For the text-containing cell, return its midpoint in [X, Y] coordinate format. 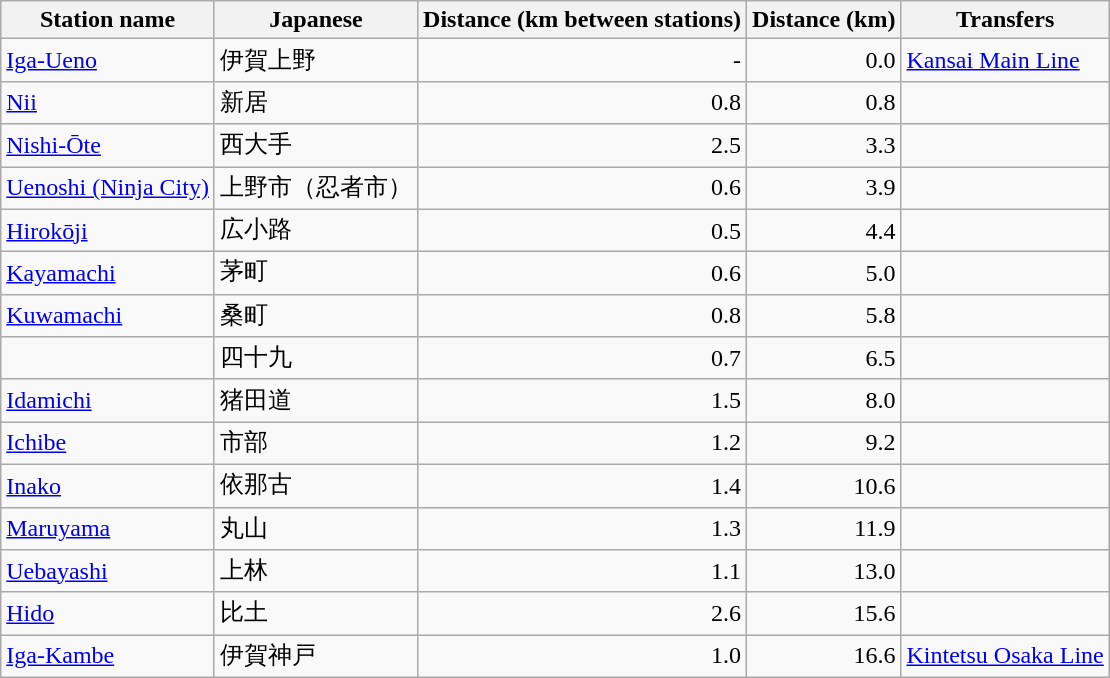
0.7 [582, 358]
6.5 [824, 358]
Iga-Kambe [108, 656]
8.0 [824, 400]
四十九 [316, 358]
10.6 [824, 486]
猪田道 [316, 400]
Iga-Ueno [108, 60]
新居 [316, 102]
1.1 [582, 572]
1.0 [582, 656]
伊賀神戸 [316, 656]
Nishi-Ōte [108, 146]
Uebayashi [108, 572]
上野市（忍者市） [316, 188]
桑町 [316, 316]
比土 [316, 614]
9.2 [824, 444]
市部 [316, 444]
0.0 [824, 60]
11.9 [824, 528]
Distance (km) [824, 20]
Kuwamachi [108, 316]
1.2 [582, 444]
4.4 [824, 230]
Distance (km between stations) [582, 20]
依那古 [316, 486]
Japanese [316, 20]
Idamichi [108, 400]
Transfers [1005, 20]
Maruyama [108, 528]
2.5 [582, 146]
16.6 [824, 656]
Ichibe [108, 444]
Uenoshi (Ninja City) [108, 188]
- [582, 60]
Kansai Main Line [1005, 60]
Nii [108, 102]
1.5 [582, 400]
1.4 [582, 486]
2.6 [582, 614]
西大手 [316, 146]
上林 [316, 572]
Hido [108, 614]
0.5 [582, 230]
伊賀上野 [316, 60]
Inako [108, 486]
3.3 [824, 146]
5.0 [824, 274]
13.0 [824, 572]
広小路 [316, 230]
Kintetsu Osaka Line [1005, 656]
15.6 [824, 614]
茅町 [316, 274]
5.8 [824, 316]
1.3 [582, 528]
Kayamachi [108, 274]
丸山 [316, 528]
3.9 [824, 188]
Hirokōji [108, 230]
Station name [108, 20]
